Detect which cell encompasses the target text, then output its (x, y) center coordinate. 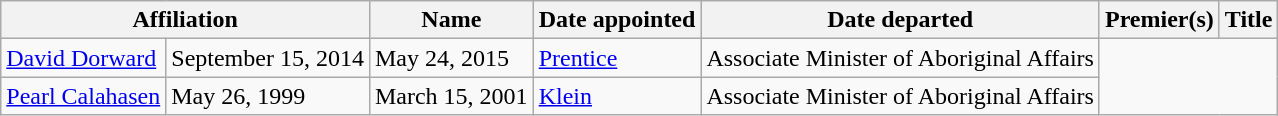
Pearl Calahasen (84, 96)
May 26, 1999 (268, 96)
Date departed (900, 20)
Prentice (617, 58)
Date appointed (617, 20)
Premier(s) (1159, 20)
May 24, 2015 (451, 58)
Klein (617, 96)
Name (451, 20)
Title (1248, 20)
Affiliation (186, 20)
David Dorward (84, 58)
March 15, 2001 (451, 96)
September 15, 2014 (268, 58)
